Scan for the cell matching the given text and deliver its [X, Y] coordinate at center. 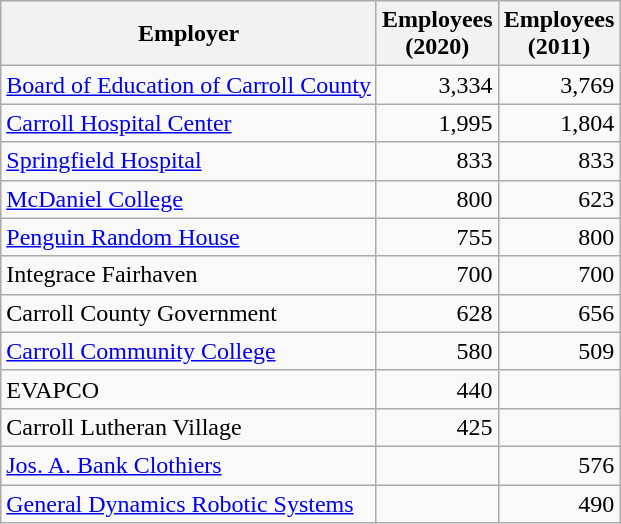
1,804 [559, 123]
425 [437, 427]
Penguin Random House [189, 237]
440 [437, 389]
580 [437, 351]
3,769 [559, 85]
490 [559, 503]
Springfield Hospital [189, 161]
576 [559, 465]
McDaniel College [189, 199]
Carroll Lutheran Village [189, 427]
3,334 [437, 85]
1,995 [437, 123]
628 [437, 313]
Carroll Hospital Center [189, 123]
Carroll County Government [189, 313]
General Dynamics Robotic Systems [189, 503]
Integrace Fairhaven [189, 275]
509 [559, 351]
EVAPCO [189, 389]
755 [437, 237]
Employer [189, 34]
Employees (2011) [559, 34]
Carroll Community College [189, 351]
Jos. A. Bank Clothiers [189, 465]
623 [559, 199]
Board of Education of Carroll County [189, 85]
656 [559, 313]
Employees (2020) [437, 34]
